Pinpoint the cell where the given text exists, returning its [x, y] midpoint coordinate. 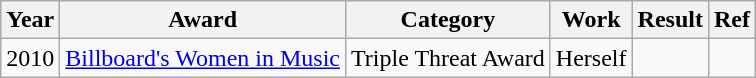
Year [30, 20]
Triple Threat Award [448, 58]
Result [670, 20]
Category [448, 20]
Award [203, 20]
Work [591, 20]
Herself [591, 58]
Ref [732, 20]
Billboard's Women in Music [203, 58]
2010 [30, 58]
